Return (X, Y) of the center of cell containing provided text 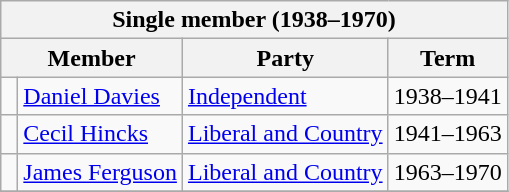
Single member (1938–1970) (254, 20)
Term (448, 58)
Daniel Davies (100, 96)
1941–1963 (448, 134)
James Ferguson (100, 172)
1938–1941 (448, 96)
Independent (285, 96)
Member (92, 58)
Party (285, 58)
Cecil Hincks (100, 134)
1963–1970 (448, 172)
